Find where the given text appears and provide that cell's center as (x, y) coordinate. 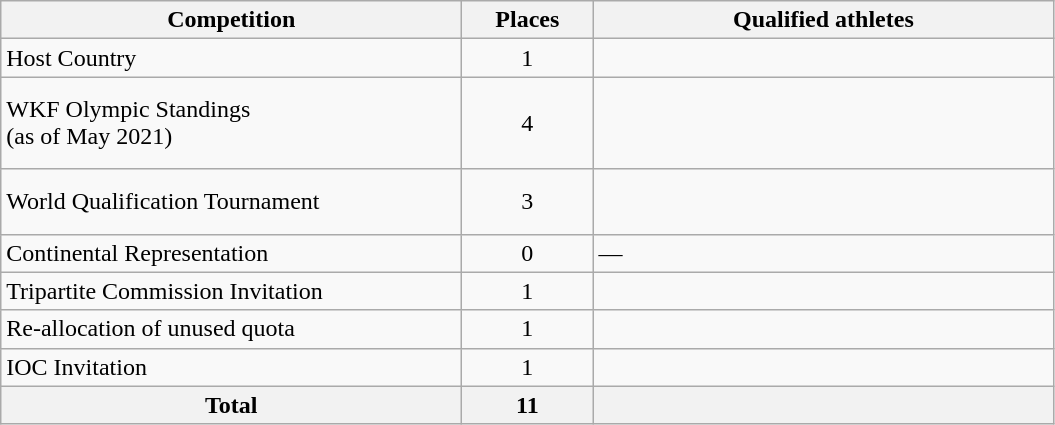
Competition (232, 20)
3 (528, 202)
Tripartite Commission Invitation (232, 291)
— (824, 253)
World Qualification Tournament (232, 202)
11 (528, 405)
Host Country (232, 58)
Qualified athletes (824, 20)
IOC Invitation (232, 367)
WKF Olympic Standings(as of May 2021) (232, 123)
Re-allocation of unused quota (232, 329)
Total (232, 405)
4 (528, 123)
Places (528, 20)
0 (528, 253)
Continental Representation (232, 253)
